Determine the (X, Y) coordinate at the center of the cell enclosing the given text.  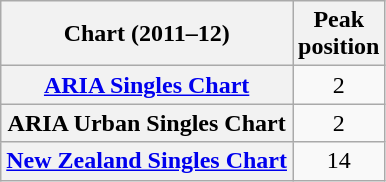
New Zealand Singles Chart (147, 161)
ARIA Urban Singles Chart (147, 123)
Chart (2011–12) (147, 34)
ARIA Singles Chart (147, 85)
14 (338, 161)
Peakposition (338, 34)
